Scan for the cell matching the given text and deliver its [X, Y] coordinate at center. 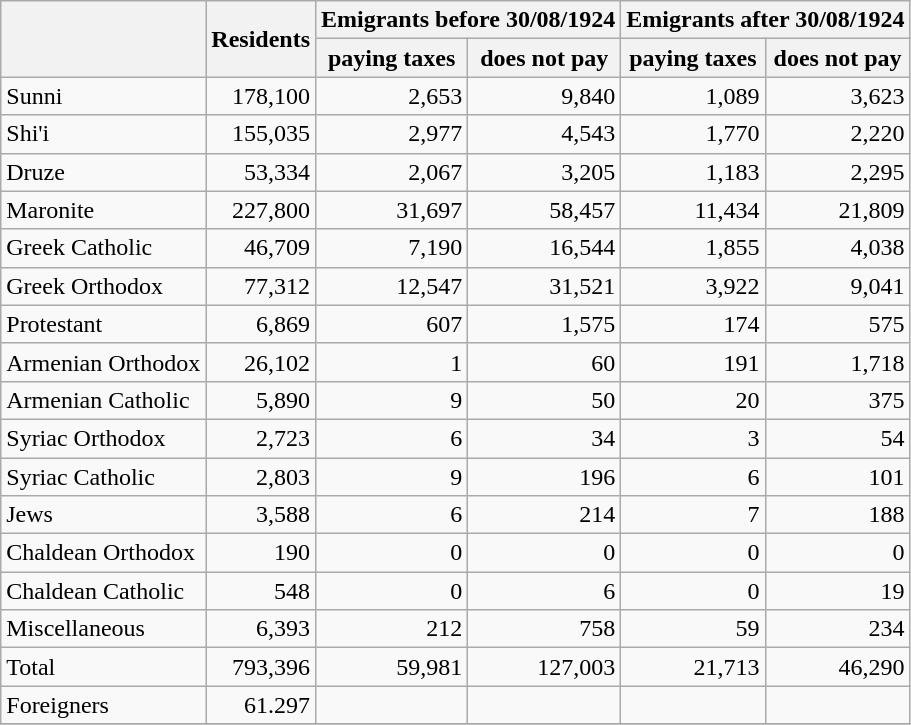
11,434 [693, 210]
214 [544, 515]
548 [261, 591]
1,855 [693, 248]
2,723 [261, 438]
234 [838, 629]
61.297 [261, 705]
59 [693, 629]
3 [693, 438]
59,981 [392, 667]
16,544 [544, 248]
26,102 [261, 362]
58,457 [544, 210]
174 [693, 324]
77,312 [261, 286]
Jews [104, 515]
190 [261, 553]
Greek Orthodox [104, 286]
127,003 [544, 667]
46,709 [261, 248]
5,890 [261, 400]
53,334 [261, 172]
Armenian Orthodox [104, 362]
Miscellaneous [104, 629]
1 [392, 362]
31,697 [392, 210]
3,922 [693, 286]
2,653 [392, 96]
Greek Catholic [104, 248]
21,809 [838, 210]
Chaldean Catholic [104, 591]
Total [104, 667]
Emigrants after 30/08/1924 [766, 20]
178,100 [261, 96]
Maronite [104, 210]
2,977 [392, 134]
12,547 [392, 286]
4,038 [838, 248]
Armenian Catholic [104, 400]
Syriac Catholic [104, 477]
6,869 [261, 324]
9,840 [544, 96]
Druze [104, 172]
1,575 [544, 324]
Residents [261, 39]
Chaldean Orthodox [104, 553]
20 [693, 400]
191 [693, 362]
6,393 [261, 629]
19 [838, 591]
Syriac Orthodox [104, 438]
Protestant [104, 324]
2,295 [838, 172]
793,396 [261, 667]
212 [392, 629]
9,041 [838, 286]
60 [544, 362]
3,623 [838, 96]
575 [838, 324]
2,220 [838, 134]
3,588 [261, 515]
Shi'i [104, 134]
34 [544, 438]
155,035 [261, 134]
188 [838, 515]
1,089 [693, 96]
196 [544, 477]
50 [544, 400]
21,713 [693, 667]
31,521 [544, 286]
375 [838, 400]
2,803 [261, 477]
1,718 [838, 362]
Emigrants before 30/08/1924 [468, 20]
227,800 [261, 210]
Foreigners [104, 705]
7,190 [392, 248]
101 [838, 477]
2,067 [392, 172]
46,290 [838, 667]
54 [838, 438]
607 [392, 324]
4,543 [544, 134]
1,183 [693, 172]
7 [693, 515]
3,205 [544, 172]
1,770 [693, 134]
Sunni [104, 96]
758 [544, 629]
